Identify which cell holds the provided text, then report its (X, Y) central coordinate. 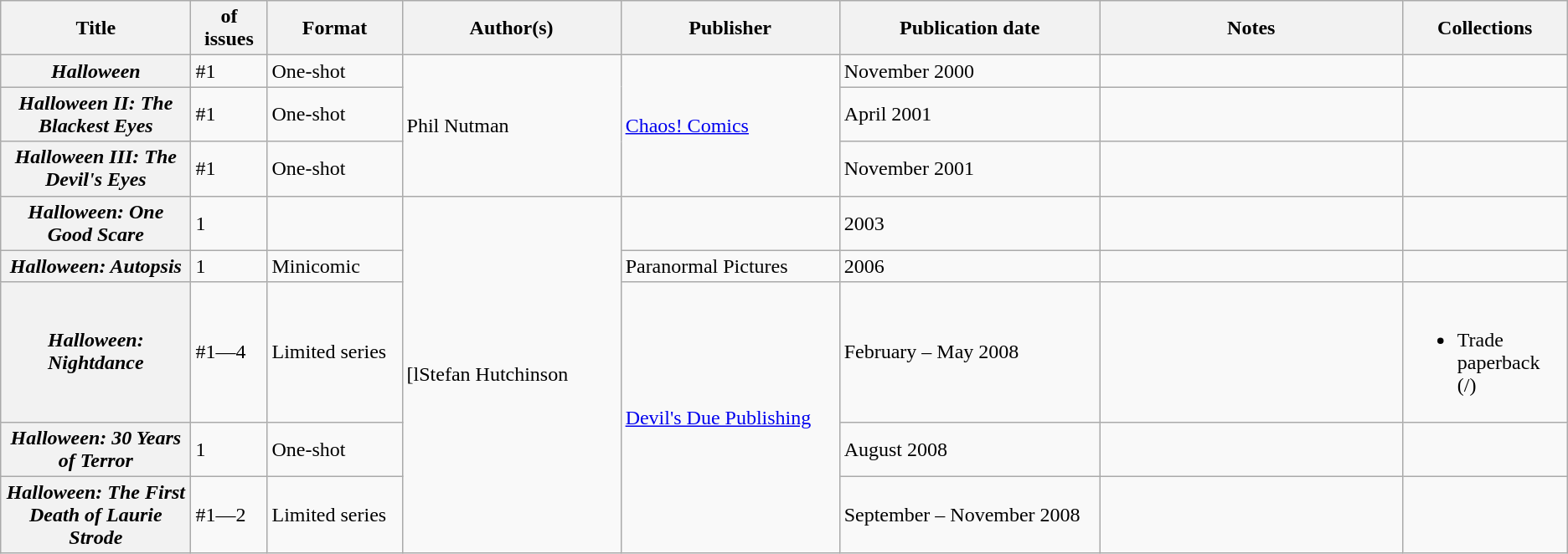
November 2000 (970, 71)
February – May 2008 (970, 351)
Publication date (970, 28)
2006 (970, 266)
November 2001 (970, 169)
Halloween: 30 Years of Terror (95, 449)
Halloween III: The Devil's Eyes (95, 169)
Trade paperback (/) (1484, 351)
Halloween (95, 71)
#1—4 (230, 351)
Author(s) (511, 28)
[lStefan Hutchinson (511, 375)
Notes (1251, 28)
April 2001 (970, 114)
Devil's Due Publishing (730, 418)
Phil Nutman (511, 126)
Title (95, 28)
Publisher (730, 28)
Halloween: Autopsis (95, 266)
Halloween II: The Blackest Eyes (95, 114)
of issues (230, 28)
Halloween: One Good Scare (95, 223)
Collections (1484, 28)
September – November 2008 (970, 515)
#1—2 (230, 515)
Chaos! Comics (730, 126)
Halloween: Nightdance (95, 351)
Halloween: The First Death of Laurie Strode (95, 515)
August 2008 (970, 449)
Minicomic (335, 266)
2003 (970, 223)
Format (335, 28)
Paranormal Pictures (730, 266)
